Output the (X, Y) coordinate of the center of the cell containing the given text.  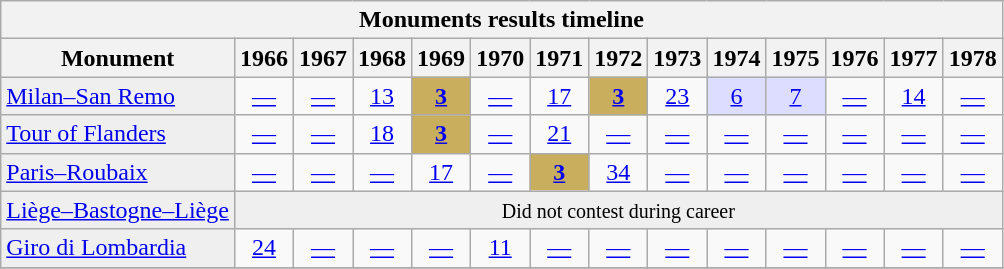
1978 (972, 58)
34 (618, 172)
1970 (500, 58)
1966 (264, 58)
1971 (560, 58)
11 (500, 248)
1977 (914, 58)
Monuments results timeline (502, 20)
Tour of Flanders (118, 134)
7 (796, 96)
14 (914, 96)
1976 (854, 58)
1968 (382, 58)
Giro di Lombardia (118, 248)
24 (264, 248)
Did not contest during career (618, 210)
Milan–San Remo (118, 96)
1974 (736, 58)
1967 (322, 58)
Liège–Bastogne–Liège (118, 210)
23 (678, 96)
18 (382, 134)
6 (736, 96)
21 (560, 134)
1973 (678, 58)
1972 (618, 58)
Monument (118, 58)
13 (382, 96)
Paris–Roubaix (118, 172)
1975 (796, 58)
1969 (442, 58)
